Pinpoint the cell where the given text exists, returning its (X, Y) midpoint coordinate. 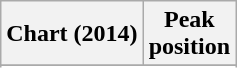
Chart (2014) (72, 34)
Peakposition (189, 34)
